Scan for the cell matching the given text and deliver its [x, y] coordinate at center. 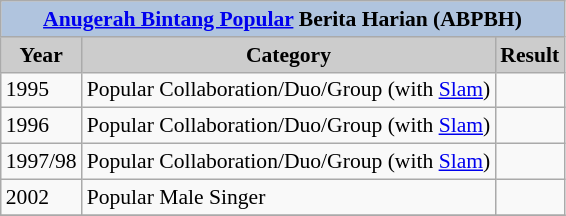
Category [289, 55]
Year [42, 55]
1997/98 [42, 162]
Result [530, 55]
Anugerah Bintang Popular Berita Harian (ABPBH) [282, 19]
Popular Male Singer [289, 197]
1995 [42, 90]
2002 [42, 197]
1996 [42, 126]
